Output the [X, Y] coordinate of the center of the cell containing the given text.  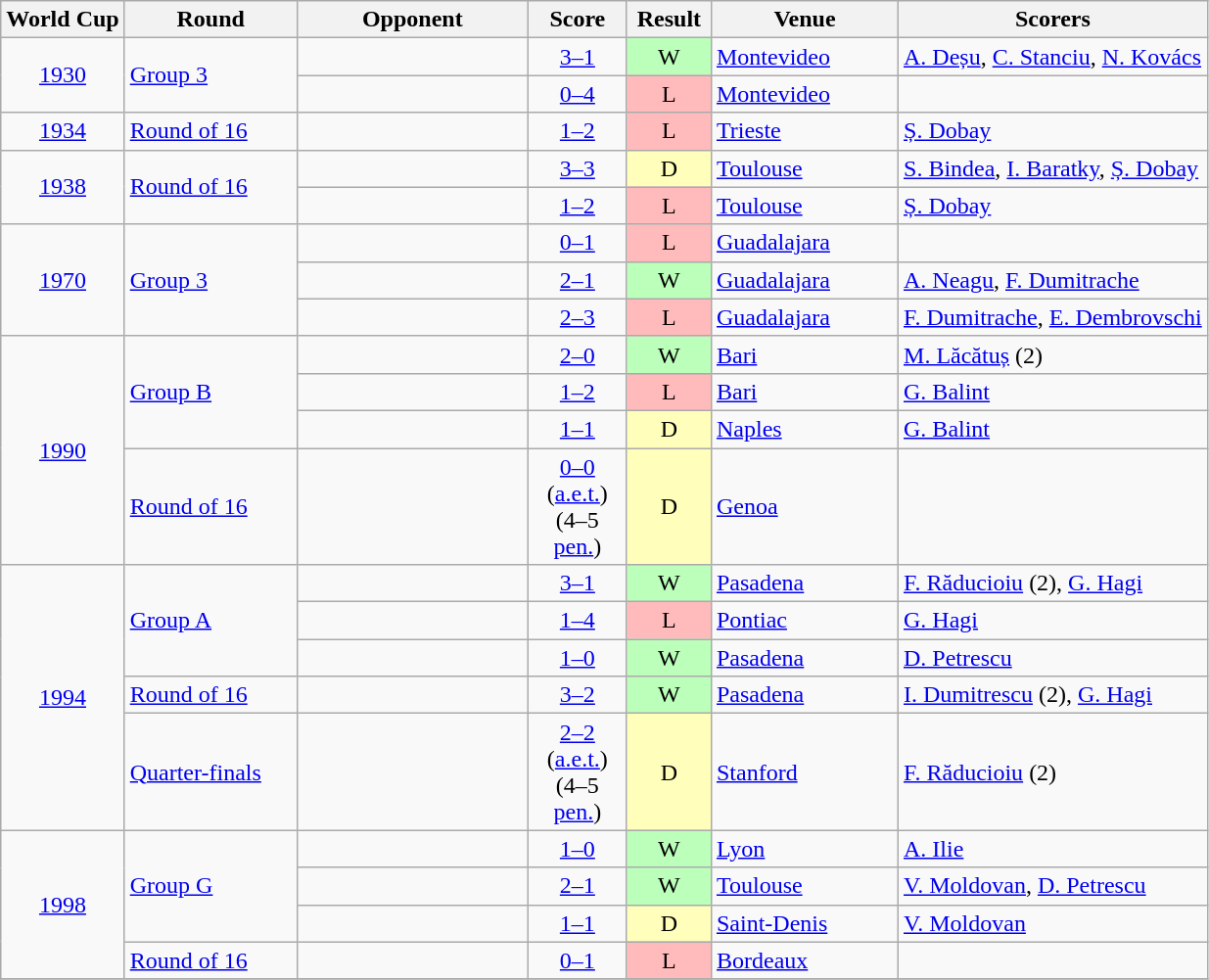
G. Hagi [1053, 621]
Venue [805, 20]
1–4 [578, 621]
2–2 (a.e.t.) (4–5 pen.) [578, 771]
Score [578, 20]
1994 [63, 697]
Lyon [805, 849]
F. Răducioiu (2) [1053, 771]
A. Ilie [1053, 849]
2–3 [578, 317]
V. Moldovan [1053, 923]
1998 [63, 905]
A. Neagu, F. Dumitrache [1053, 280]
Pontiac [805, 621]
Genoa [805, 507]
A. Deșu, C. Stanciu, N. Kovács [1053, 57]
Saint-Denis [805, 923]
0–0 (a.e.t.) (4–5 pen.) [578, 507]
0–4 [578, 94]
Round [210, 20]
Group B [210, 392]
1990 [63, 450]
S. Bindea, I. Baratky, Ș. Dobay [1053, 168]
1934 [63, 131]
M. Lăcătuș (2) [1053, 354]
3–3 [578, 168]
Trieste [805, 131]
2–0 [578, 354]
I. Dumitrescu (2), G. Hagi [1053, 695]
F. Dumitrache, E. Dembrovschi [1053, 317]
Group A [210, 621]
V. Moldovan, D. Petrescu [1053, 886]
1970 [63, 280]
Scorers [1053, 20]
1930 [63, 75]
World Cup [63, 20]
Stanford [805, 771]
Opponent [412, 20]
Bordeaux [805, 960]
Result [669, 20]
Quarter-finals [210, 771]
1938 [63, 187]
Naples [805, 429]
3–2 [578, 695]
D. Petrescu [1053, 658]
Group G [210, 886]
F. Răducioiu (2), G. Hagi [1053, 583]
